Pinpoint the cell where the given text exists, returning its [X, Y] midpoint coordinate. 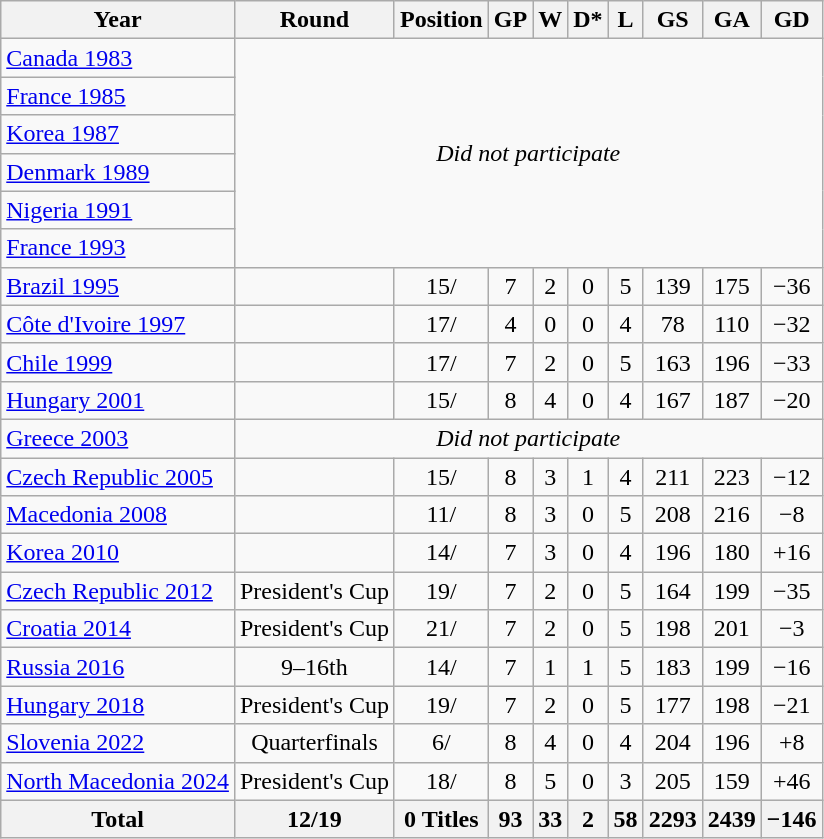
GP [510, 20]
France 1993 [118, 248]
W [550, 20]
Côte d'Ivoire 1997 [118, 324]
205 [672, 781]
+46 [792, 781]
Korea 1987 [118, 134]
+16 [792, 553]
33 [550, 819]
−33 [792, 362]
−20 [792, 400]
Hungary 2018 [118, 705]
Nigeria 1991 [118, 210]
163 [672, 362]
208 [672, 515]
Quarterfinals [314, 743]
2293 [672, 819]
Slovenia 2022 [118, 743]
12/19 [314, 819]
−21 [792, 705]
58 [626, 819]
−12 [792, 477]
Czech Republic 2005 [118, 477]
Year [118, 20]
Canada 1983 [118, 58]
−16 [792, 667]
Denmark 1989 [118, 172]
Czech Republic 2012 [118, 591]
175 [732, 286]
167 [672, 400]
−32 [792, 324]
139 [672, 286]
L [626, 20]
GS [672, 20]
93 [510, 819]
North Macedonia 2024 [118, 781]
6/ [441, 743]
GA [732, 20]
France 1985 [118, 96]
9–16th [314, 667]
Chile 1999 [118, 362]
−35 [792, 591]
201 [732, 629]
0 Titles [441, 819]
Korea 2010 [118, 553]
211 [672, 477]
159 [732, 781]
180 [732, 553]
78 [672, 324]
18/ [441, 781]
Greece 2003 [118, 438]
21/ [441, 629]
−8 [792, 515]
110 [732, 324]
Round [314, 20]
Position [441, 20]
Total [118, 819]
11/ [441, 515]
Russia 2016 [118, 667]
2439 [732, 819]
GD [792, 20]
Macedonia 2008 [118, 515]
Hungary 2001 [118, 400]
177 [672, 705]
D* [588, 20]
187 [732, 400]
Croatia 2014 [118, 629]
223 [732, 477]
Brazil 1995 [118, 286]
216 [732, 515]
164 [672, 591]
183 [672, 667]
−3 [792, 629]
+8 [792, 743]
−36 [792, 286]
−146 [792, 819]
204 [672, 743]
